Output the [x, y] coordinate of the center of the cell containing the given text.  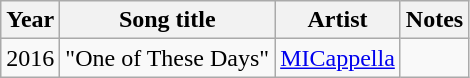
Year [30, 20]
Artist [338, 20]
MICappella [338, 58]
Song title [168, 20]
Notes [434, 20]
2016 [30, 58]
"One of These Days" [168, 58]
